Determine the (X, Y) coordinate at the center of the cell enclosing the given text.  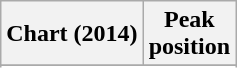
Peakposition (189, 34)
Chart (2014) (72, 34)
